Determine the [X, Y] coordinate at the center of the cell enclosing the given text.  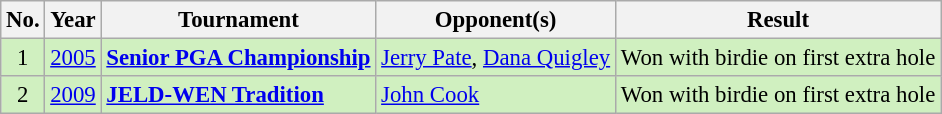
Tournament [238, 20]
Opponent(s) [496, 20]
2009 [73, 95]
John Cook [496, 95]
Jerry Pate, Dana Quigley [496, 58]
2 [23, 95]
Result [778, 20]
Senior PGA Championship [238, 58]
Year [73, 20]
2005 [73, 58]
JELD-WEN Tradition [238, 95]
No. [23, 20]
1 [23, 58]
